Return the (X, Y) coordinate for the center point of the cell that contains the specified text.  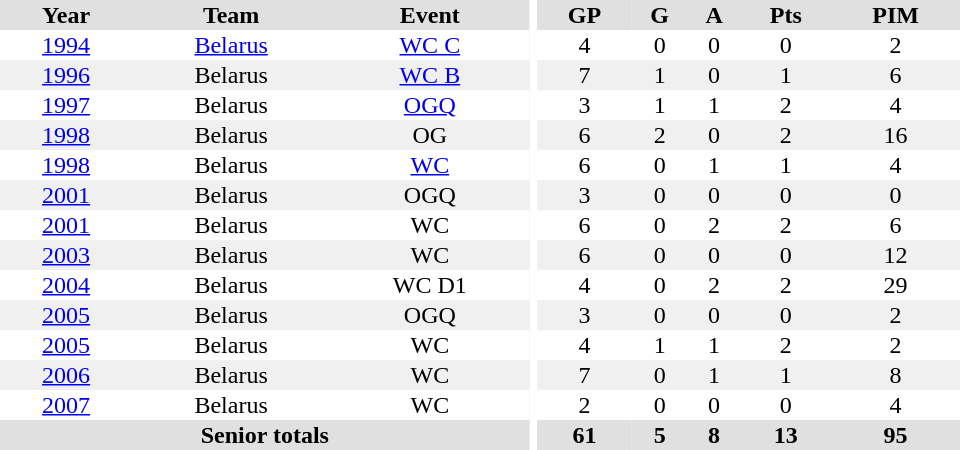
2006 (66, 375)
1996 (66, 75)
Team (231, 15)
2003 (66, 255)
12 (896, 255)
WC C (430, 45)
13 (786, 435)
2007 (66, 405)
29 (896, 285)
OG (430, 135)
PIM (896, 15)
16 (896, 135)
2004 (66, 285)
95 (896, 435)
Year (66, 15)
1997 (66, 105)
61 (584, 435)
1994 (66, 45)
Event (430, 15)
G (660, 15)
GP (584, 15)
A (714, 15)
Pts (786, 15)
WC D1 (430, 285)
WC B (430, 75)
5 (660, 435)
Senior totals (265, 435)
